For the text-containing cell, return its midpoint in [x, y] coordinate format. 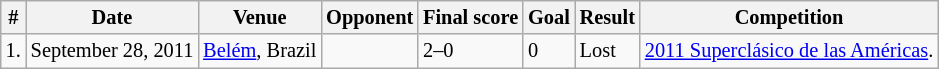
Opponent [370, 17]
1. [14, 51]
Venue [260, 17]
Goal [549, 17]
# [14, 17]
Competition [789, 17]
2011 Superclásico de las Américas. [789, 51]
Belém, Brazil [260, 51]
Result [608, 17]
2–0 [470, 51]
Date [112, 17]
Lost [608, 51]
Final score [470, 17]
0 [549, 51]
September 28, 2011 [112, 51]
